Search for the cell housing the specified text and yield its [x, y] center coordinate. 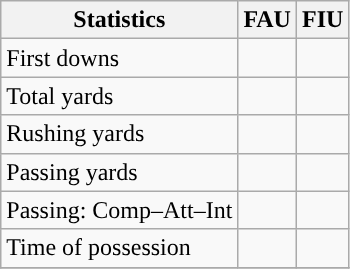
Statistics [120, 20]
Rushing yards [120, 134]
Passing yards [120, 172]
FAU [268, 20]
First downs [120, 58]
Total yards [120, 96]
Time of possession [120, 248]
FIU [322, 20]
Passing: Comp–Att–Int [120, 210]
